Return the [x, y] coordinate for the center point of the cell that contains the specified text.  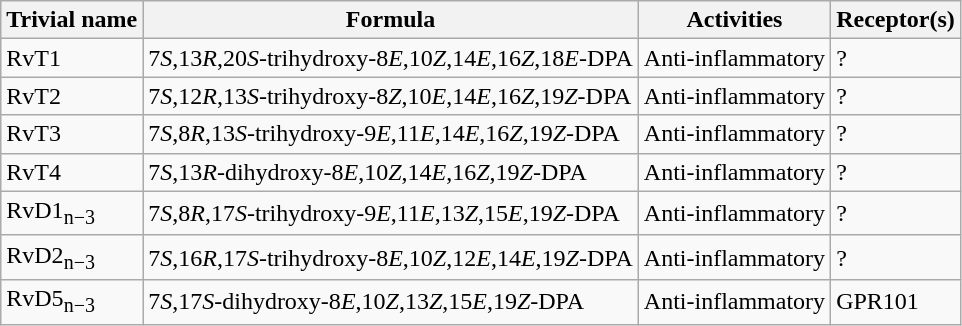
RvT4 [72, 172]
RvT2 [72, 96]
RvT1 [72, 58]
7S,8R,13S-trihydroxy-9E,11E,14E,16Z,19Z-DPA [391, 134]
RvD5n−3 [72, 302]
Formula [391, 20]
7S,16R,17S-trihydroxy-8E,10Z,12E,14E,19Z-DPA [391, 257]
7S,13R,20S-trihydroxy-8E,10Z,14E,16Z,18E-DPA [391, 58]
7S,12R,13S-trihydroxy-8Z,10E,14E,16Z,19Z-DPA [391, 96]
RvD2n−3 [72, 257]
Activities [734, 20]
RvT3 [72, 134]
7S,13R-dihydroxy-8E,10Z,14E,16Z,19Z-DPA [391, 172]
GPR101 [896, 302]
Trivial name [72, 20]
7S,8R,17S-trihydroxy-9E,11E,13Z,15E,19Z-DPA [391, 213]
Receptor(s) [896, 20]
7S,17S-dihydroxy-8E,10Z,13Z,15E,19Z-DPA [391, 302]
RvD1n−3 [72, 213]
